Scan for the cell matching the given text and deliver its [X, Y] coordinate at center. 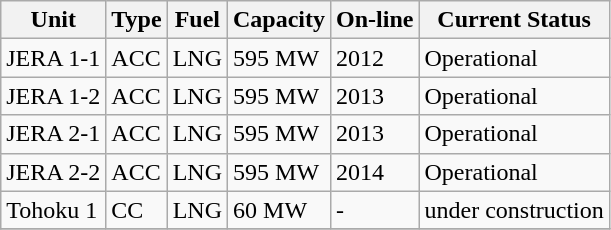
2014 [375, 172]
60 MW [280, 210]
JERA 1-2 [54, 96]
Type [136, 20]
- [375, 210]
CC [136, 210]
Capacity [280, 20]
2012 [375, 58]
Tohoku 1 [54, 210]
under construction [514, 210]
Unit [54, 20]
JERA 2-2 [54, 172]
Current Status [514, 20]
JERA 2-1 [54, 134]
On-line [375, 20]
Fuel [197, 20]
JERA 1-1 [54, 58]
